For the text-containing cell, return its midpoint in [x, y] coordinate format. 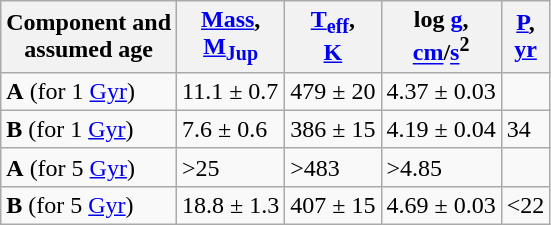
A (for 5 Gyr) [89, 167]
B (for 1 Gyr) [89, 129]
479 ± 20 [333, 91]
34 [526, 129]
407 ± 15 [333, 205]
Teff,K [333, 37]
7.6 ± 0.6 [231, 129]
>25 [231, 167]
18.8 ± 1.3 [231, 205]
>483 [333, 167]
Component andassumed age [89, 37]
<22 [526, 205]
B (for 5 Gyr) [89, 205]
4.19 ± 0.04 [441, 129]
P,yr [526, 37]
4.69 ± 0.03 [441, 205]
>4.85 [441, 167]
log g,cm/s2 [441, 37]
11.1 ± 0.7 [231, 91]
Mass,MJup [231, 37]
386 ± 15 [333, 129]
4.37 ± 0.03 [441, 91]
A (for 1 Gyr) [89, 91]
